Find where the given text appears and provide that cell's center as (x, y) coordinate. 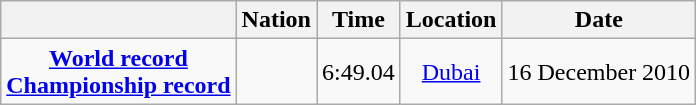
6:49.04 (358, 72)
Dubai (451, 72)
Location (451, 20)
16 December 2010 (599, 72)
Time (358, 20)
Nation (276, 20)
World recordChampionship record (118, 72)
Date (599, 20)
